Output the (X, Y) coordinate of the center of the cell containing the given text.  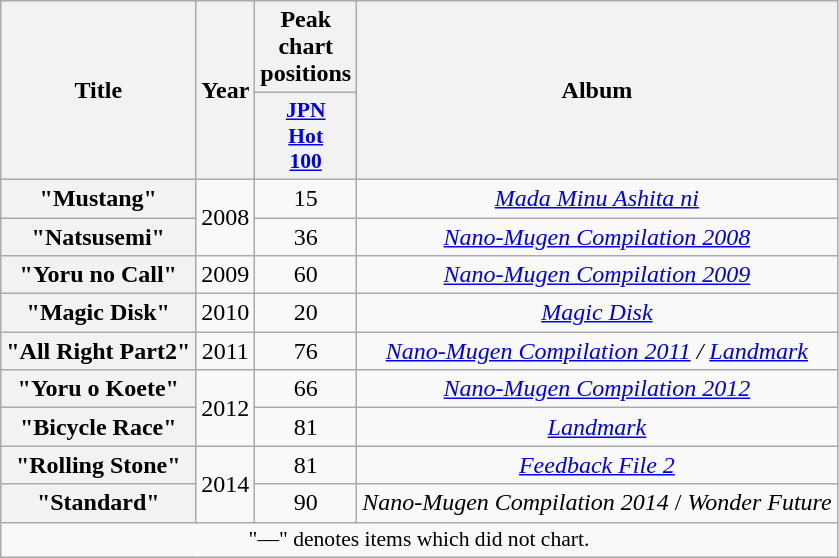
Mada Minu Ashita ni (598, 198)
Peak chart positions (306, 47)
"Magic Disk" (98, 313)
Year (226, 90)
2012 (226, 408)
"Mustang" (98, 198)
Nano-Mugen Compilation 2012 (598, 389)
"Natsusemi" (98, 237)
"Yoru no Call" (98, 275)
"Rolling Stone" (98, 465)
Landmark (598, 427)
20 (306, 313)
90 (306, 503)
36 (306, 237)
"Standard" (98, 503)
2014 (226, 484)
2011 (226, 351)
Title (98, 90)
15 (306, 198)
Magic Disk (598, 313)
Nano-Mugen Compilation 2009 (598, 275)
"All Right Part2" (98, 351)
76 (306, 351)
"—" denotes items which did not chart. (419, 540)
Nano-Mugen Compilation 2014 / Wonder Future (598, 503)
Nano-Mugen Compilation 2011 / Landmark (598, 351)
Album (598, 90)
60 (306, 275)
2010 (226, 313)
Nano-Mugen Compilation 2008 (598, 237)
2009 (226, 275)
Feedback File 2 (598, 465)
"Bicycle Race" (98, 427)
"Yoru o Koete" (98, 389)
JPNHot100 (306, 136)
66 (306, 389)
2008 (226, 217)
